From the cell containing the given text, extract its center point as [X, Y] coordinate. 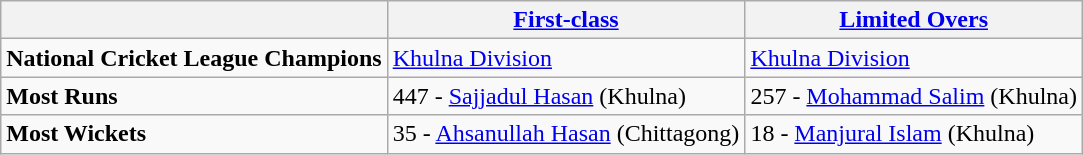
Most Runs [194, 96]
Limited Overs [914, 20]
National Cricket League Champions [194, 58]
447 - Sajjadul Hasan (Khulna) [566, 96]
18 - Manjural Islam (Khulna) [914, 134]
Most Wickets [194, 134]
257 - Mohammad Salim (Khulna) [914, 96]
35 - Ahsanullah Hasan (Chittagong) [566, 134]
First-class [566, 20]
